Provide the [x, y] coordinate of the cell's center where the given text is located.  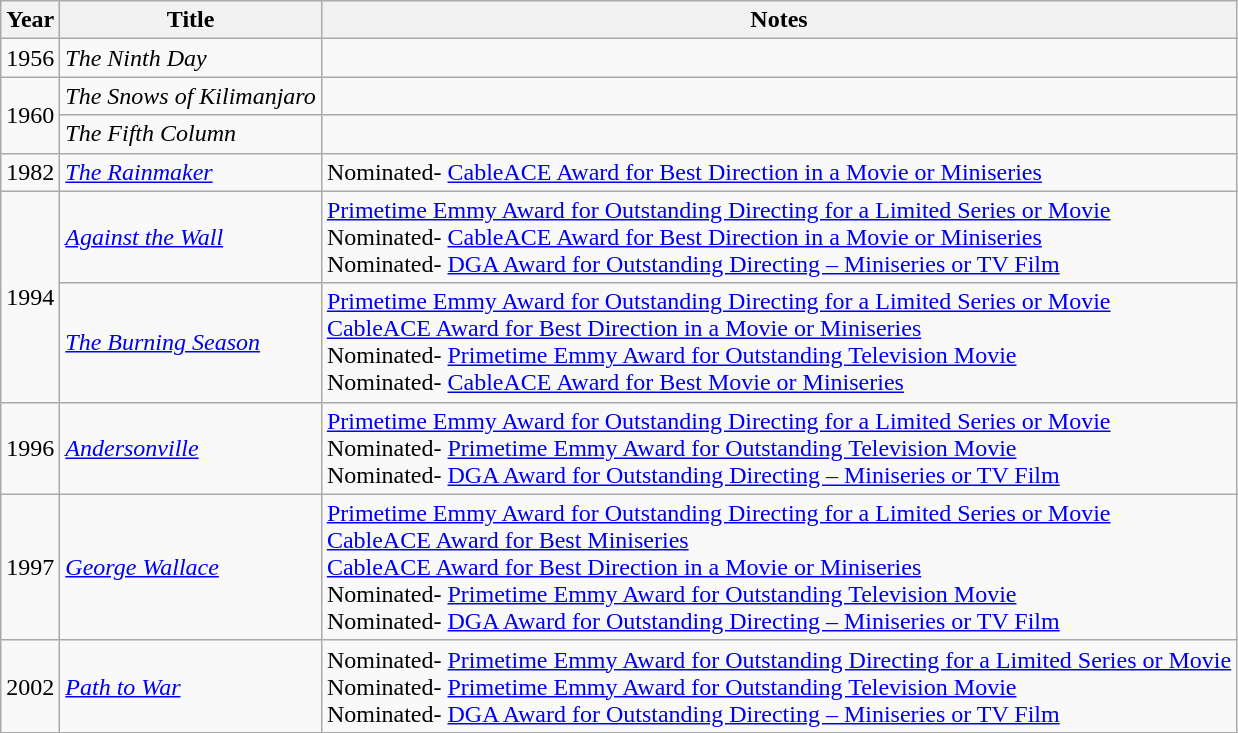
The Fifth Column [191, 134]
George Wallace [191, 567]
Year [30, 20]
The Burning Season [191, 342]
Andersonville [191, 448]
2002 [30, 686]
1960 [30, 115]
1997 [30, 567]
1994 [30, 296]
The Snows of Kilimanjaro [191, 96]
1982 [30, 172]
The Rainmaker [191, 172]
1996 [30, 448]
Notes [778, 20]
The Ninth Day [191, 58]
Path to War [191, 686]
Against the Wall [191, 237]
Nominated- CableACE Award for Best Direction in a Movie or Miniseries [778, 172]
Title [191, 20]
1956 [30, 58]
